From the cell containing the given text, extract its center point as (x, y) coordinate. 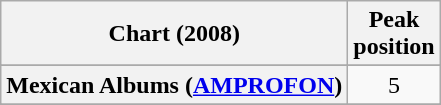
Chart (2008) (174, 34)
Mexican Albums (AMPROFON) (174, 85)
Peakposition (394, 34)
5 (394, 85)
